Capture the cell that displays the provided text and extract its [X, Y] central coordinate. 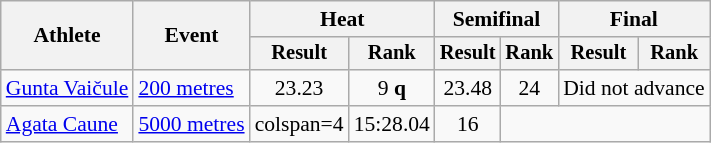
Did not advance [634, 88]
24 [529, 88]
colspan=4 [300, 124]
Agata Caune [68, 124]
5000 metres [191, 124]
23.48 [468, 88]
15:28.04 [392, 124]
Heat [342, 19]
Semifinal [496, 19]
Event [191, 36]
Gunta Vaičule [68, 88]
9 q [392, 88]
23.23 [300, 88]
200 metres [191, 88]
16 [468, 124]
Final [634, 19]
Athlete [68, 36]
